Search for the cell housing the specified text and yield its [x, y] center coordinate. 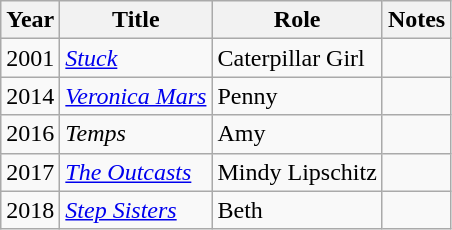
2016 [30, 134]
Beth [297, 210]
2001 [30, 58]
Amy [297, 134]
2014 [30, 96]
Temps [136, 134]
Caterpillar Girl [297, 58]
Stuck [136, 58]
2017 [30, 172]
Role [297, 20]
Veronica Mars [136, 96]
Step Sisters [136, 210]
The Outcasts [136, 172]
Year [30, 20]
2018 [30, 210]
Title [136, 20]
Notes [416, 20]
Mindy Lipschitz [297, 172]
Penny [297, 96]
